Return (x, y) of the center of cell containing provided text 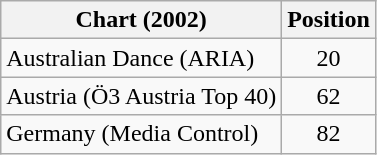
20 (329, 58)
Australian Dance (ARIA) (142, 58)
Germany (Media Control) (142, 134)
Position (329, 20)
Austria (Ö3 Austria Top 40) (142, 96)
82 (329, 134)
Chart (2002) (142, 20)
62 (329, 96)
